For the text-containing cell, return its midpoint in [X, Y] coordinate format. 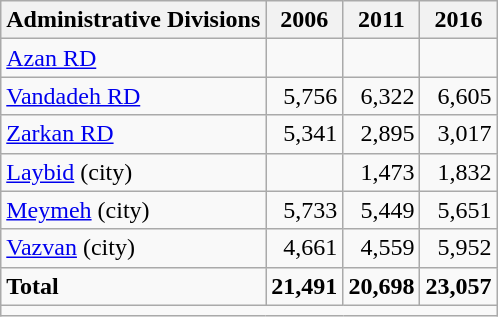
1,473 [382, 172]
4,559 [382, 248]
2006 [304, 20]
6,605 [458, 96]
2011 [382, 20]
Total [134, 286]
20,698 [382, 286]
21,491 [304, 286]
4,661 [304, 248]
2016 [458, 20]
Administrative Divisions [134, 20]
1,832 [458, 172]
Azan RD [134, 58]
6,322 [382, 96]
Meymeh (city) [134, 210]
Vandadeh RD [134, 96]
5,756 [304, 96]
5,651 [458, 210]
Laybid (city) [134, 172]
5,952 [458, 248]
5,341 [304, 134]
Vazvan (city) [134, 248]
Zarkan RD [134, 134]
2,895 [382, 134]
3,017 [458, 134]
5,449 [382, 210]
5,733 [304, 210]
23,057 [458, 286]
